Scan for the cell matching the given text and deliver its (x, y) coordinate at center. 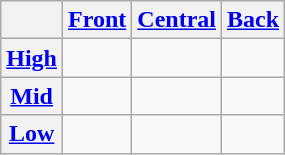
Low (32, 134)
Front (98, 20)
Central (177, 20)
High (32, 58)
Back (254, 20)
Mid (32, 96)
